Scan for the cell matching the given text and deliver its [x, y] coordinate at center. 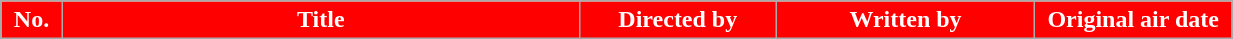
Directed by [678, 20]
Original air date [1134, 20]
Title [320, 20]
No. [32, 20]
Written by [905, 20]
